Identify which cell holds the provided text, then report its [x, y] central coordinate. 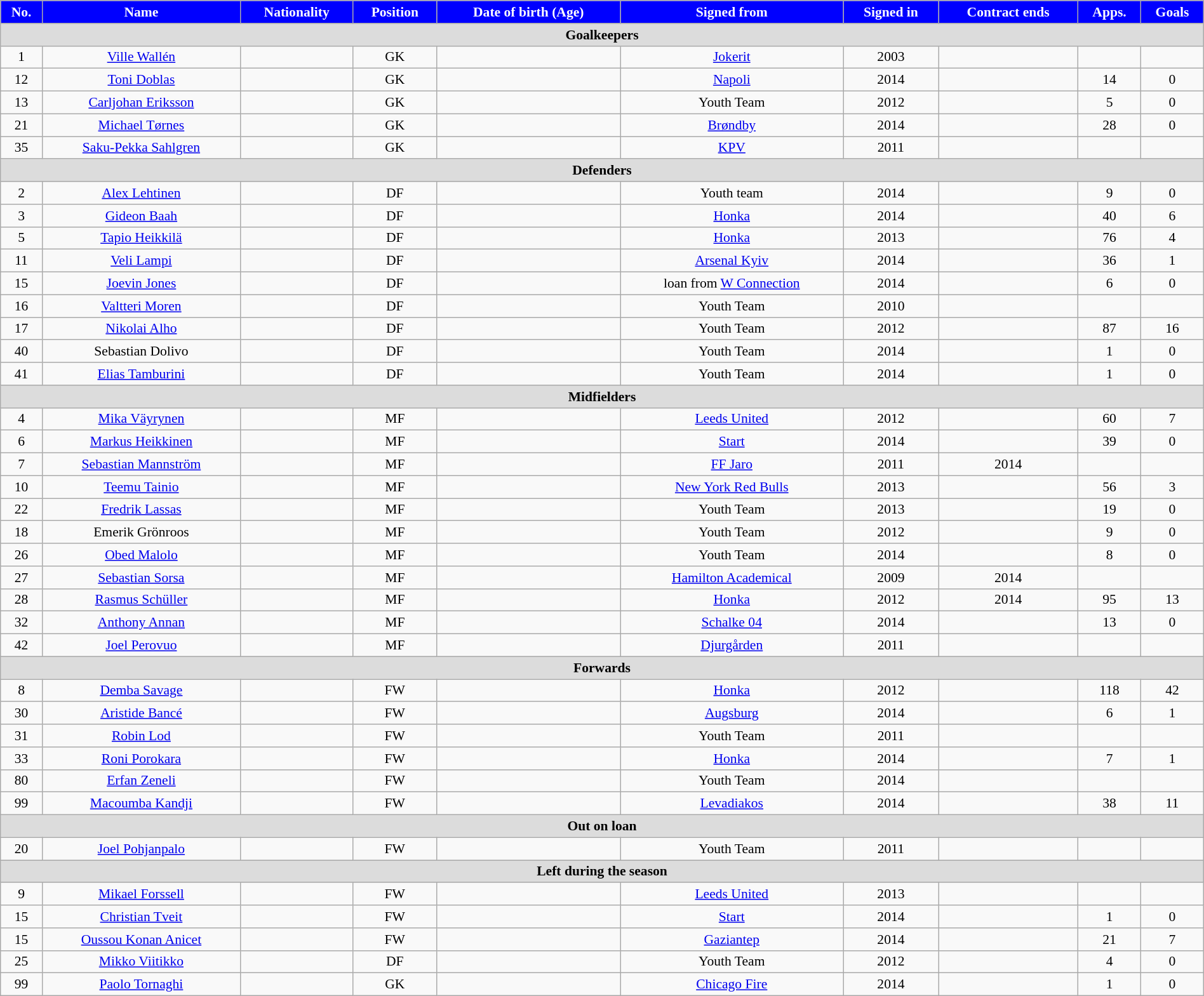
Macoumba Kandji [141, 804]
Chicago Fire [732, 985]
Toni Doblas [141, 80]
36 [1109, 261]
KPV [732, 148]
Fredrik Lassas [141, 510]
22 [22, 510]
17 [22, 329]
Joel Pohjanpalo [141, 849]
Goals [1172, 12]
Saku-Pekka Sahlgren [141, 148]
Signed from [732, 12]
Elias Tamburini [141, 374]
Rasmus Schüller [141, 600]
Defenders [602, 171]
Joel Perovuo [141, 646]
Out on loan [602, 827]
Napoli [732, 80]
14 [1109, 80]
35 [22, 148]
Carljohan Eriksson [141, 103]
2 [22, 193]
Youth team [732, 193]
Christian Tveit [141, 917]
39 [1109, 442]
30 [22, 714]
2010 [891, 306]
87 [1109, 329]
Apps. [1109, 12]
Gaziantep [732, 940]
Sebastian Mannström [141, 465]
32 [22, 623]
2009 [891, 578]
Arsenal Kyiv [732, 261]
Markus Heikkinen [141, 442]
38 [1109, 804]
19 [1109, 510]
Levadiakos [732, 804]
Nikolai Alho [141, 329]
Mikael Forssell [141, 894]
118 [1109, 691]
Ville Wallén [141, 57]
Robin Lod [141, 736]
Jokerit [732, 57]
Aristide Bancé [141, 714]
Augsburg [732, 714]
12 [22, 80]
Paolo Tornaghi [141, 985]
Emerik Grönroos [141, 533]
Mika Väyrynen [141, 419]
27 [22, 578]
Brøndby [732, 125]
Forwards [602, 668]
Mikko Viitikko [141, 962]
Sebastian Sorsa [141, 578]
Roni Porokara [141, 759]
33 [22, 759]
80 [22, 781]
56 [1109, 487]
Nationality [297, 12]
Oussou Konan Anicet [141, 940]
76 [1109, 238]
31 [22, 736]
No. [22, 12]
Valtteri Moren [141, 306]
Signed in [891, 12]
10 [22, 487]
25 [22, 962]
FF Jaro [732, 465]
Goalkeepers [602, 35]
Date of birth (Age) [528, 12]
Obed Malolo [141, 555]
Erfan Zeneli [141, 781]
Tapio Heikkilä [141, 238]
95 [1109, 600]
Demba Savage [141, 691]
26 [22, 555]
New York Red Bulls [732, 487]
loan from W Connection [732, 284]
Hamilton Academical [732, 578]
Djurgården [732, 646]
41 [22, 374]
Gideon Baah [141, 216]
Anthony Annan [141, 623]
Position [395, 12]
Left during the season [602, 872]
Michael Tørnes [141, 125]
Teemu Tainio [141, 487]
18 [22, 533]
Joevin Jones [141, 284]
Schalke 04 [732, 623]
Contract ends [1008, 12]
Midfielders [602, 397]
Name [141, 12]
Sebastian Dolivo [141, 352]
Alex Lehtinen [141, 193]
2003 [891, 57]
Veli Lampi [141, 261]
60 [1109, 419]
20 [22, 849]
